Detect which cell encompasses the target text, then output its (x, y) center coordinate. 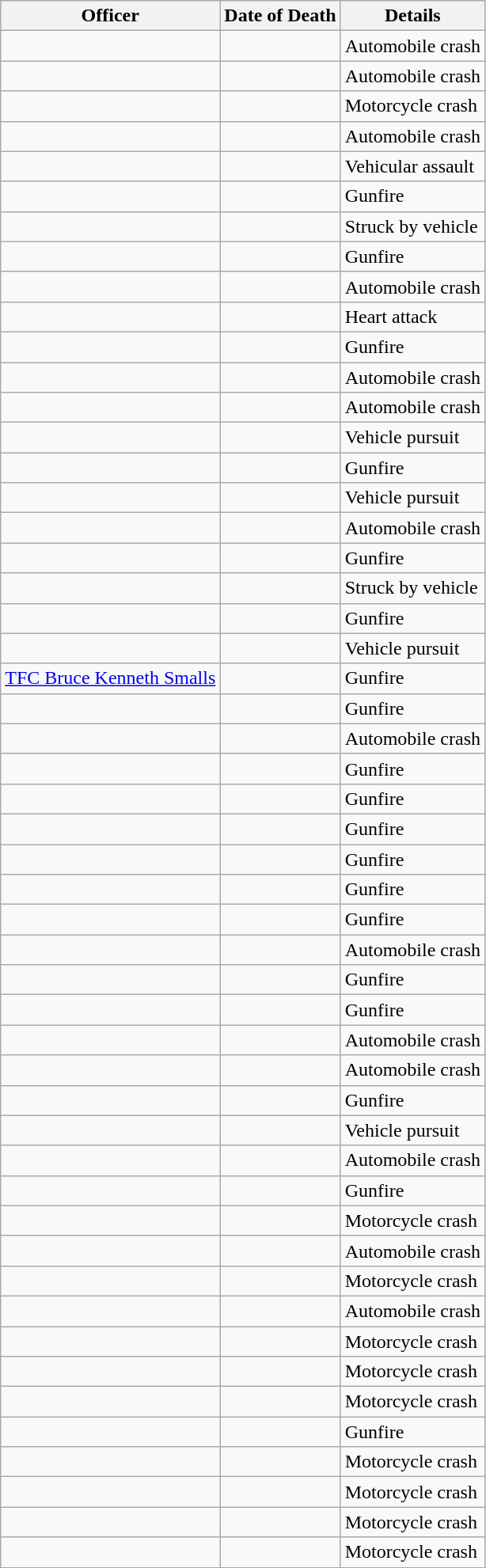
Details (412, 16)
Date of Death (280, 16)
Officer (111, 16)
Heart attack (412, 317)
Vehicular assault (412, 166)
TFC Bruce Kenneth Smalls (111, 678)
